From the cell containing the given text, extract its center point as [X, Y] coordinate. 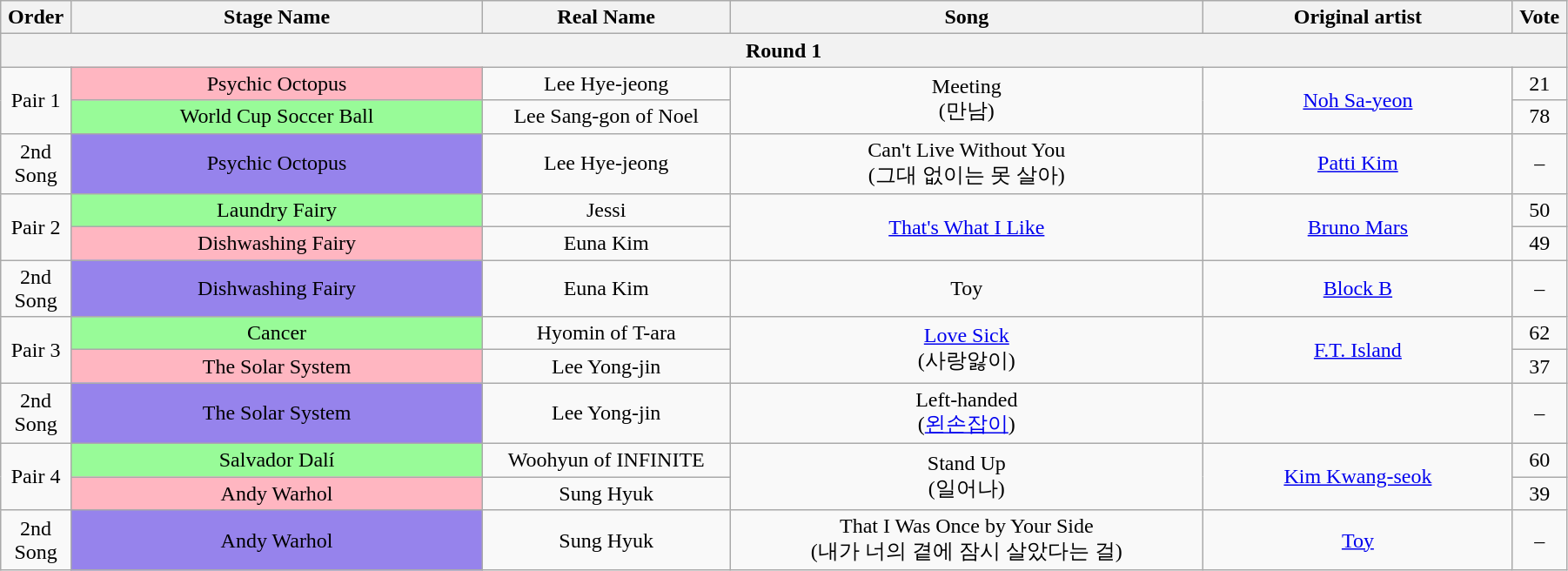
Song [967, 17]
Stage Name [277, 17]
60 [1540, 460]
Woohyun of INFINITE [606, 460]
Pair 2 [37, 227]
F.T. Island [1357, 350]
62 [1540, 333]
Salvador Dalí [277, 460]
Patti Kim [1357, 164]
50 [1540, 211]
Vote [1540, 17]
Meeting(만남) [967, 100]
Block B [1357, 289]
49 [1540, 244]
Jessi [606, 211]
That I Was Once by Your Side(내가 너의 곁에 잠시 살았다는 걸) [967, 541]
39 [1540, 494]
Hyomin of T-ara [606, 333]
Stand Up(일어나) [967, 476]
Laundry Fairy [277, 211]
That's What I Like [967, 227]
Order [37, 17]
Noh Sa-yeon [1357, 100]
Pair 3 [37, 350]
Can't Live Without You(그대 없이는 못 살아) [967, 164]
Love Sick(사랑앓이) [967, 350]
Pair 1 [37, 100]
Round 1 [784, 50]
Lee Sang-gon of Noel [606, 117]
37 [1540, 366]
78 [1540, 117]
Original artist [1357, 17]
Pair 4 [37, 476]
Cancer [277, 333]
Left-handed(왼손잡이) [967, 413]
21 [1540, 84]
Kim Kwang-seok [1357, 476]
World Cup Soccer Ball [277, 117]
Bruno Mars [1357, 227]
Real Name [606, 17]
